Return [X, Y] of the center of cell containing provided text 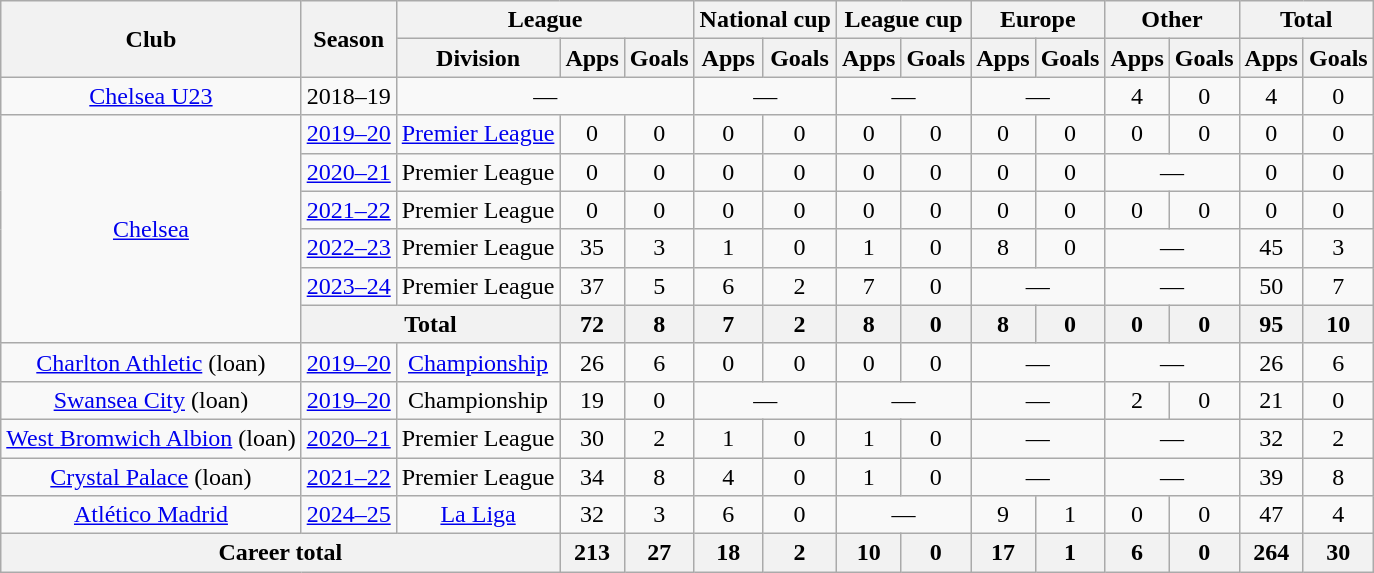
21 [1271, 400]
45 [1271, 248]
5 [659, 286]
Career total [280, 553]
2023–24 [348, 286]
95 [1271, 324]
League cup [904, 20]
Chelsea [151, 229]
213 [592, 553]
Other [1172, 20]
50 [1271, 286]
47 [1271, 515]
Swansea City (loan) [151, 400]
2024–25 [348, 515]
9 [1003, 515]
34 [592, 477]
39 [1271, 477]
264 [1271, 553]
Atlético Madrid [151, 515]
Club [151, 39]
West Bromwich Albion (loan) [151, 438]
2022–23 [348, 248]
Charlton Athletic (loan) [151, 362]
17 [1003, 553]
37 [592, 286]
27 [659, 553]
Europe [1038, 20]
Season [348, 39]
National cup [765, 20]
League [545, 20]
2018–19 [348, 96]
18 [728, 553]
19 [592, 400]
35 [592, 248]
La Liga [478, 515]
72 [592, 324]
Division [478, 58]
Chelsea U23 [151, 96]
Crystal Palace (loan) [151, 477]
